Capture the cell that displays the provided text and extract its [X, Y] central coordinate. 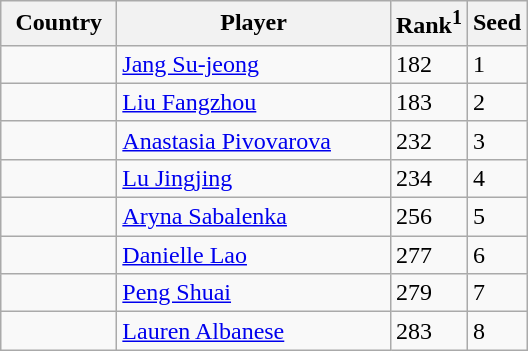
Jang Su-jeong [254, 64]
283 [428, 331]
Danielle Lao [254, 255]
4 [496, 178]
277 [428, 255]
Peng Shuai [254, 293]
279 [428, 293]
256 [428, 217]
Aryna Sabalenka [254, 217]
183 [428, 102]
Lauren Albanese [254, 331]
182 [428, 64]
234 [428, 178]
2 [496, 102]
3 [496, 140]
Seed [496, 24]
7 [496, 293]
Rank1 [428, 24]
8 [496, 331]
5 [496, 217]
Lu Jingjing [254, 178]
Player [254, 24]
232 [428, 140]
Country [59, 24]
Liu Fangzhou [254, 102]
Anastasia Pivovarova [254, 140]
6 [496, 255]
1 [496, 64]
